From the cell containing the given text, extract its center point as [X, Y] coordinate. 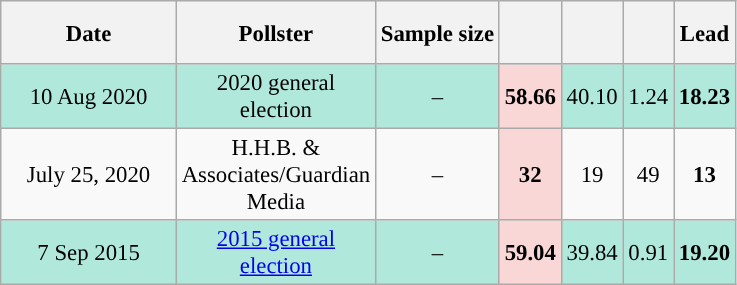
59.04 [530, 252]
2015 general election [276, 252]
0.91 [648, 252]
10 Aug 2020 [89, 96]
2020 general election [276, 96]
39.84 [592, 252]
Pollster [276, 32]
Lead [705, 32]
H.H.B. & Associates/Guardian Media [276, 175]
32 [530, 175]
58.66 [530, 96]
Date [89, 32]
19 [592, 175]
19.20 [705, 252]
Sample size [437, 32]
7 Sep 2015 [89, 252]
July 25, 2020 [89, 175]
18.23 [705, 96]
49 [648, 175]
40.10 [592, 96]
13 [705, 175]
1.24 [648, 96]
